For the text-containing cell, return its midpoint in (X, Y) coordinate format. 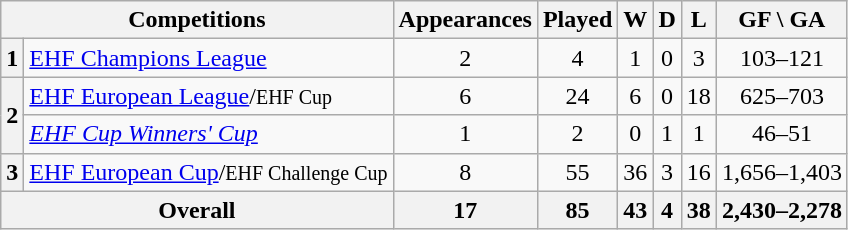
18 (698, 96)
24 (577, 96)
2,430–2,278 (782, 210)
43 (636, 210)
EHF European League/EHF Cup (208, 96)
Appearances (465, 20)
38 (698, 210)
Overall (197, 210)
EHF European Cup/EHF Challenge Cup (208, 172)
GF \ GA (782, 20)
Played (577, 20)
55 (577, 172)
L (698, 20)
EHF Cup Winners' Cup (208, 134)
Competitions (197, 20)
625–703 (782, 96)
D (667, 20)
EHF Champions League (208, 58)
8 (465, 172)
46–51 (782, 134)
W (636, 20)
103–121 (782, 58)
1,656–1,403 (782, 172)
16 (698, 172)
36 (636, 172)
17 (465, 210)
85 (577, 210)
